Provide the (x, y) coordinate of the cell's center where the given text is located.  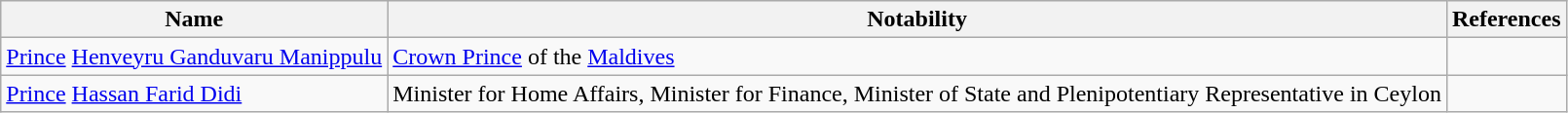
References (1506, 19)
Notability (917, 19)
Minister for Home Affairs, Minister for Finance, Minister of State and Plenipotentiary Representative in Ceylon (917, 94)
Prince Henveyru Ganduvaru Manippulu (195, 56)
Crown Prince of the Maldives (917, 56)
Name (195, 19)
Prince Hassan Farid Didi (195, 94)
